From the cell containing the given text, extract its center point as [x, y] coordinate. 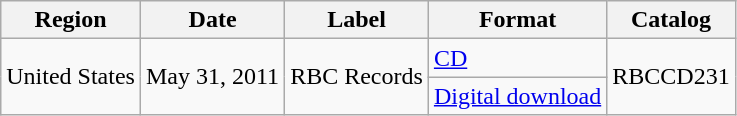
CD [517, 58]
Format [517, 20]
Label [357, 20]
United States [71, 77]
RBC Records [357, 77]
RBCCD231 [671, 77]
Catalog [671, 20]
Digital download [517, 96]
Region [71, 20]
Date [212, 20]
May 31, 2011 [212, 77]
